Output the [X, Y] coordinate of the center of the cell containing the given text.  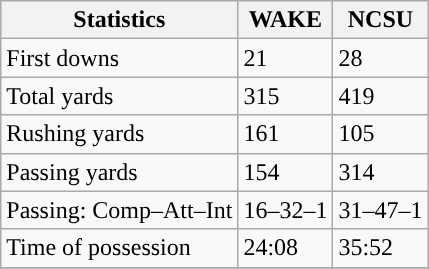
315 [286, 96]
Time of possession [120, 248]
NCSU [380, 20]
314 [380, 172]
Statistics [120, 20]
28 [380, 58]
WAKE [286, 20]
35:52 [380, 248]
419 [380, 96]
161 [286, 134]
Total yards [120, 96]
16–32–1 [286, 210]
24:08 [286, 248]
Passing: Comp–Att–Int [120, 210]
21 [286, 58]
154 [286, 172]
First downs [120, 58]
Passing yards [120, 172]
Rushing yards [120, 134]
105 [380, 134]
31–47–1 [380, 210]
